Search for the cell housing the specified text and yield its [X, Y] center coordinate. 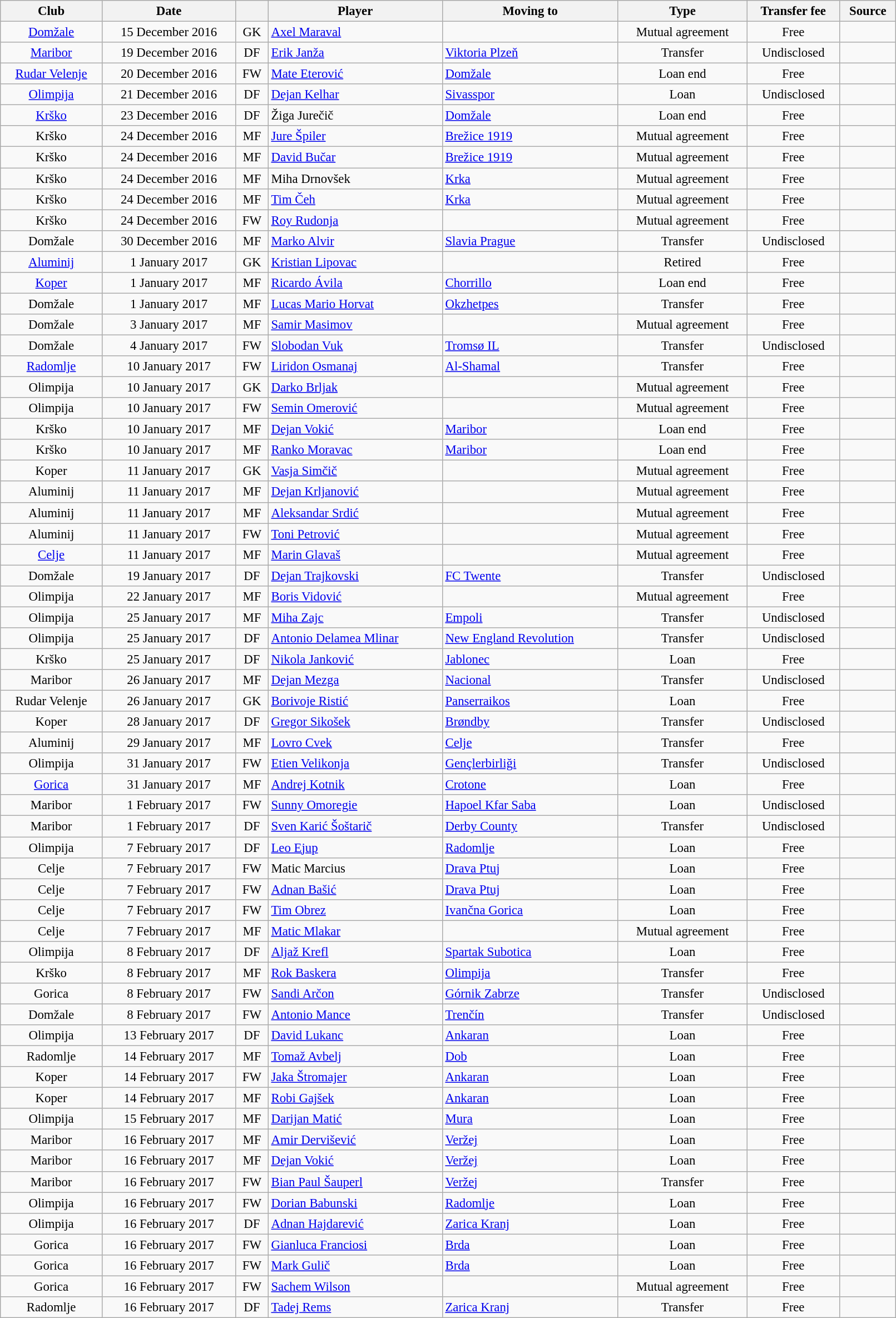
Andrej Kotnik [355, 785]
30 December 2016 [169, 241]
23 December 2016 [169, 116]
Amir Dervišević [355, 1140]
Boris Vidović [355, 597]
Etien Velikonja [355, 764]
Dejan Krljanović [355, 492]
Ricardo Ávila [355, 283]
Darijan Matić [355, 1119]
Al-Shamal [530, 366]
Sunny Omoregie [355, 806]
Erik Janža [355, 53]
Hapoel Kfar Saba [530, 806]
Gianluca Franciosi [355, 1245]
Type [682, 11]
15 February 2017 [169, 1119]
Trenčín [530, 1014]
Tim Čeh [355, 199]
Tromsø IL [530, 345]
Samir Masimov [355, 325]
19 December 2016 [169, 53]
Slobodan Vuk [355, 345]
Ranko Moravac [355, 450]
13 February 2017 [169, 1035]
Aleksandar Srdić [355, 513]
Brøndby [530, 722]
Aljaž Krefl [355, 952]
Toni Petrović [355, 534]
Nacional [530, 680]
Mark Gulič [355, 1266]
Kristian Lipovac [355, 262]
Semin Omerović [355, 408]
28 January 2017 [169, 722]
Mate Eterović [355, 74]
Player [355, 11]
Chorrillo [530, 283]
Date [169, 11]
David Lukanc [355, 1035]
Antonio Delamea Mlinar [355, 638]
Panserraikos [530, 701]
Slavia Prague [530, 241]
Borivoje Ristić [355, 701]
Roy Rudonja [355, 220]
FC Twente [530, 576]
Sivasspor [530, 95]
Mura [530, 1119]
Retired [682, 262]
Bian Paul Šauperl [355, 1182]
New England Revolution [530, 638]
Adnan Hajdarević [355, 1223]
Sven Karić Šoštarič [355, 826]
Dejan Kelhar [355, 95]
Viktoria Plzeň [530, 53]
Marin Glavaš [355, 554]
Leo Ejup [355, 848]
Gregor Sikošek [355, 722]
Tomaž Avbelj [355, 1057]
Marko Alvir [355, 241]
Miha Drnovšek [355, 179]
Okzhetpes [530, 304]
Dob [530, 1057]
Žiga Jurečič [355, 116]
Jaka Štromajer [355, 1077]
Empoli [530, 617]
Club [51, 11]
29 January 2017 [169, 743]
Sachem Wilson [355, 1286]
Sandi Arčon [355, 994]
Darko Brljak [355, 388]
Matic Mlakar [355, 931]
Jure Špiler [355, 136]
Jablonec [530, 659]
Gençlerbirliği [530, 764]
3 January 2017 [169, 325]
Adnan Bašić [355, 889]
Vasja Simčič [355, 471]
21 December 2016 [169, 95]
Ivančna Gorica [530, 910]
Nikola Janković [355, 659]
Derby County [530, 826]
Antonio Mance [355, 1014]
4 January 2017 [169, 345]
15 December 2016 [169, 32]
19 January 2017 [169, 576]
Dejan Mezga [355, 680]
Lovro Cvek [355, 743]
Robi Gajšek [355, 1098]
David Bučar [355, 157]
Moving to [530, 11]
Miha Zajc [355, 617]
Matic Marcius [355, 868]
Axel Maraval [355, 32]
20 December 2016 [169, 74]
Lucas Mario Horvat [355, 304]
Spartak Subotica [530, 952]
Górnik Zabrze [530, 994]
Tadej Rems [355, 1307]
Source [868, 11]
22 January 2017 [169, 597]
Dorian Babunski [355, 1203]
Dejan Trajkovski [355, 576]
Liridon Osmanaj [355, 366]
Transfer fee [793, 11]
Tim Obrez [355, 910]
Rok Baskera [355, 973]
Crotone [530, 785]
